Locate the cell with the specified text and output its (X, Y) center coordinate. 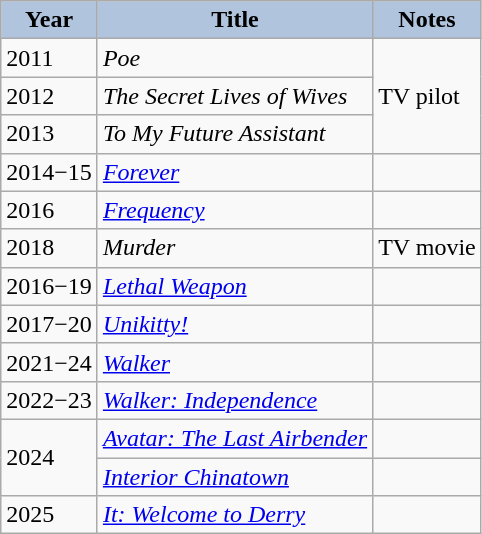
Poe (234, 58)
To My Future Assistant (234, 134)
Walker: Independence (234, 400)
The Secret Lives of Wives (234, 96)
2018 (50, 248)
Avatar: The Last Airbender (234, 438)
2016 (50, 210)
2022−23 (50, 400)
Title (234, 20)
2011 (50, 58)
2021−24 (50, 362)
2012 (50, 96)
TV pilot (428, 96)
TV movie (428, 248)
Frequency (234, 210)
Notes (428, 20)
2017−20 (50, 324)
2014−15 (50, 172)
Unikitty! (234, 324)
Forever (234, 172)
2013 (50, 134)
2025 (50, 515)
Murder (234, 248)
Walker (234, 362)
2024 (50, 457)
Lethal Weapon (234, 286)
It: Welcome to Derry (234, 515)
Interior Chinatown (234, 477)
2016−19 (50, 286)
Year (50, 20)
